Extract the [X, Y] coordinate from the center of the cell holding the provided text.  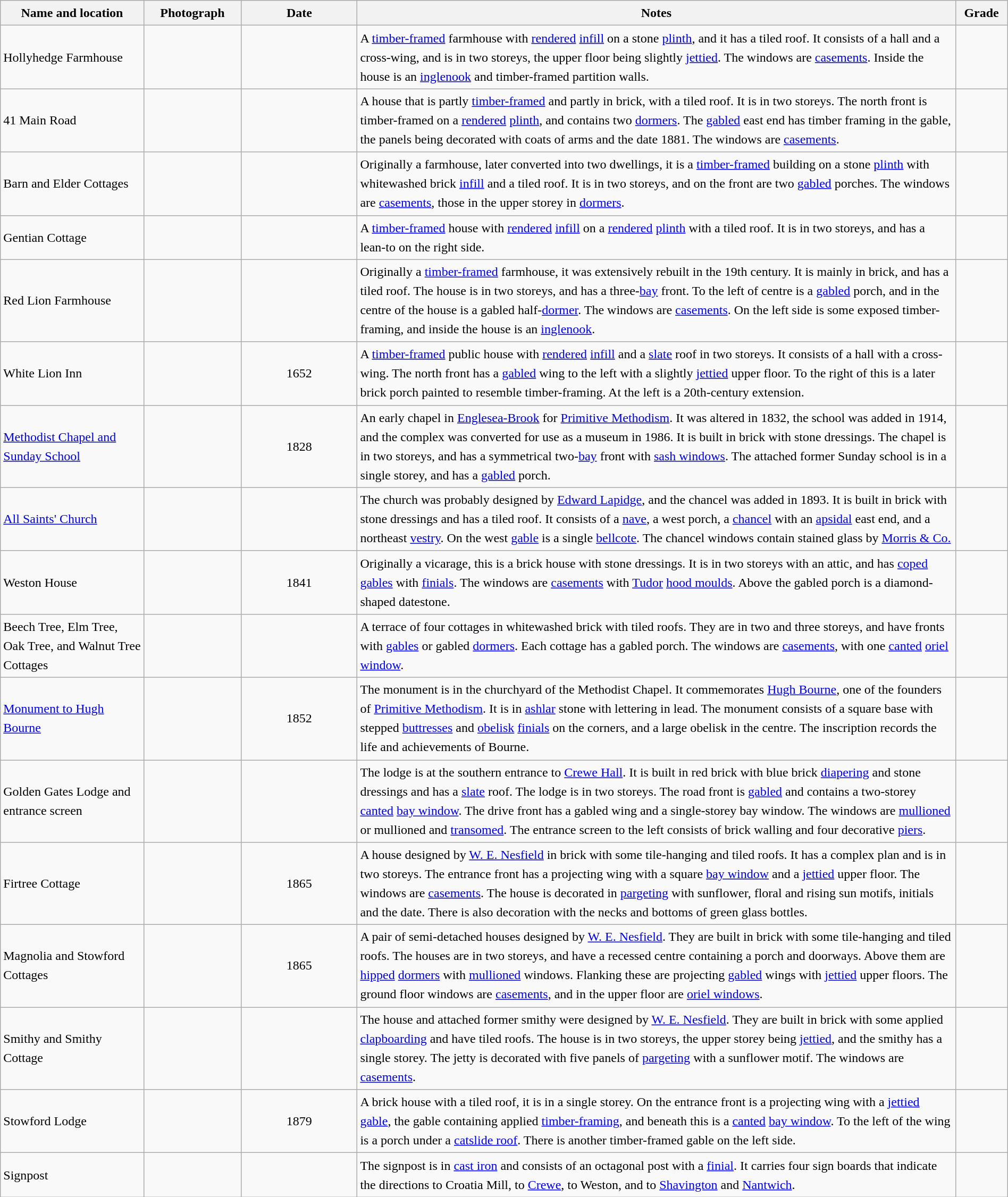
Smithy and Smithy Cottage [72, 1048]
Gentian Cottage [72, 237]
All Saints' Church [72, 519]
Photograph [192, 13]
Signpost [72, 1175]
1841 [299, 583]
Barn and Elder Cottages [72, 184]
Methodist Chapel and Sunday School [72, 446]
Monument to Hugh Bourne [72, 719]
Weston House [72, 583]
A timber-framed house with rendered infill on a rendered plinth with a tiled roof. It is in two storeys, and has a lean-to on the right side. [656, 237]
Date [299, 13]
Grade [981, 13]
Notes [656, 13]
Firtree Cottage [72, 883]
Red Lion Farmhouse [72, 301]
Name and location [72, 13]
White Lion Inn [72, 373]
Beech Tree, Elm Tree, Oak Tree, and Walnut Tree Cottages [72, 645]
Hollyhedge Farmhouse [72, 57]
41 Main Road [72, 120]
1652 [299, 373]
1852 [299, 719]
1828 [299, 446]
Stowford Lodge [72, 1122]
Magnolia and Stowford Cottages [72, 966]
Golden Gates Lodge and entrance screen [72, 802]
1879 [299, 1122]
